Return [X, Y] of the center of cell containing provided text 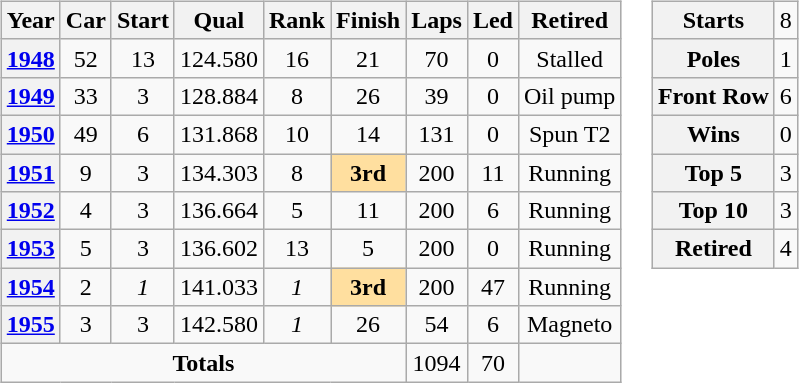
Led [492, 20]
52 [86, 58]
142.580 [218, 325]
21 [368, 58]
Magneto [569, 325]
124.580 [218, 58]
Laps [437, 20]
128.884 [218, 96]
Car [86, 20]
2 [86, 287]
1948 [30, 58]
1954 [30, 287]
10 [296, 134]
1949 [30, 96]
Stalled [569, 58]
Year [30, 20]
Qual [218, 20]
Poles [713, 58]
1951 [30, 173]
9 [86, 173]
Spun T2 [569, 134]
Oil pump [569, 96]
Top 10 [713, 211]
136.664 [218, 211]
14 [368, 134]
Front Row [713, 96]
49 [86, 134]
Starts [713, 20]
141.033 [218, 287]
131 [437, 134]
131.868 [218, 134]
54 [437, 325]
Top 5 [713, 173]
39 [437, 96]
Start [142, 20]
Finish [368, 20]
134.303 [218, 173]
16 [296, 58]
1952 [30, 211]
47 [492, 287]
1955 [30, 325]
Totals [203, 363]
33 [86, 96]
Wins [713, 134]
136.602 [218, 249]
1953 [30, 249]
Rank [296, 20]
1094 [437, 363]
1950 [30, 134]
